From the cell containing the given text, extract its center point as [x, y] coordinate. 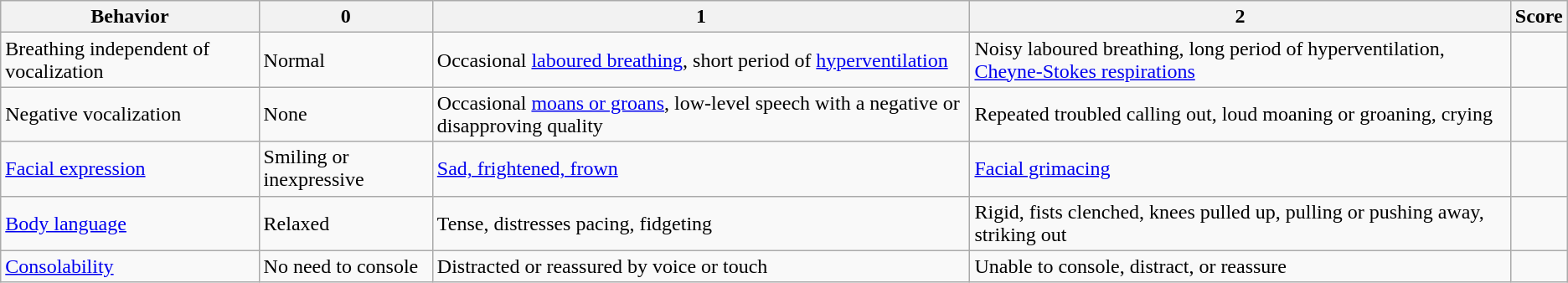
Negative vocalization [130, 114]
Smiling or inexpressive [345, 169]
Behavior [130, 17]
Rigid, fists clenched, knees pulled up, pulling or pushing away, striking out [1240, 223]
No need to console [345, 266]
Score [1539, 17]
Relaxed [345, 223]
Occasional moans or groans, low-level speech with a negative or disapproving quality [701, 114]
Repeated troubled calling out, loud moaning or groaning, crying [1240, 114]
Consolability [130, 266]
Distracted or reassured by voice or touch [701, 266]
Body language [130, 223]
0 [345, 17]
Occasional laboured breathing, short period of hyperventilation [701, 60]
Unable to console, distract, or reassure [1240, 266]
None [345, 114]
Noisy laboured breathing, long period of hyperventilation, Cheyne-Stokes respirations [1240, 60]
Breathing independent of vocalization [130, 60]
2 [1240, 17]
Sad, frightened, frown [701, 169]
1 [701, 17]
Facial expression [130, 169]
Normal [345, 60]
Tense, distresses pacing, fidgeting [701, 223]
Facial grimacing [1240, 169]
